Identify which cell holds the provided text, then report its (X, Y) central coordinate. 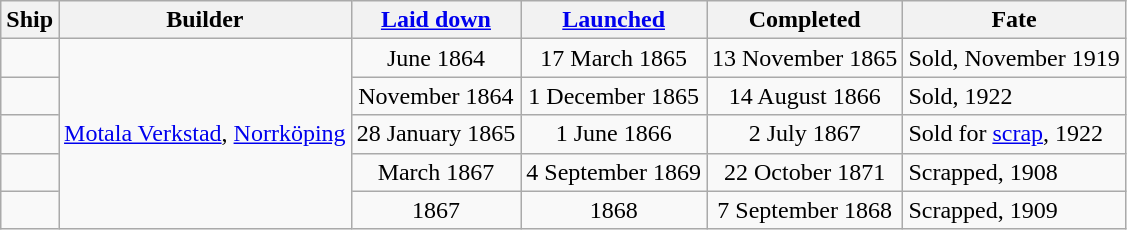
1 December 1865 (614, 96)
March 1867 (436, 172)
Fate (1014, 20)
Launched (614, 20)
Laid down (436, 20)
14 August 1866 (804, 96)
1868 (614, 210)
June 1864 (436, 58)
28 January 1865 (436, 134)
November 1864 (436, 96)
Scrapped, 1909 (1014, 210)
Builder (206, 20)
22 October 1871 (804, 172)
17 March 1865 (614, 58)
Ship (30, 20)
Motala Verkstad, Norrköping (206, 134)
Scrapped, 1908 (1014, 172)
7 September 1868 (804, 210)
1 June 1866 (614, 134)
Completed (804, 20)
13 November 1865 (804, 58)
2 July 1867 (804, 134)
4 September 1869 (614, 172)
Sold, November 1919 (1014, 58)
Sold for scrap, 1922 (1014, 134)
Sold, 1922 (1014, 96)
1867 (436, 210)
